Provide the [x, y] coordinate of the cell's center where the given text is located.  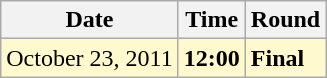
Time [212, 20]
Final [285, 58]
October 23, 2011 [90, 58]
Round [285, 20]
Date [90, 20]
12:00 [212, 58]
